For the text-containing cell, return its midpoint in (X, Y) coordinate format. 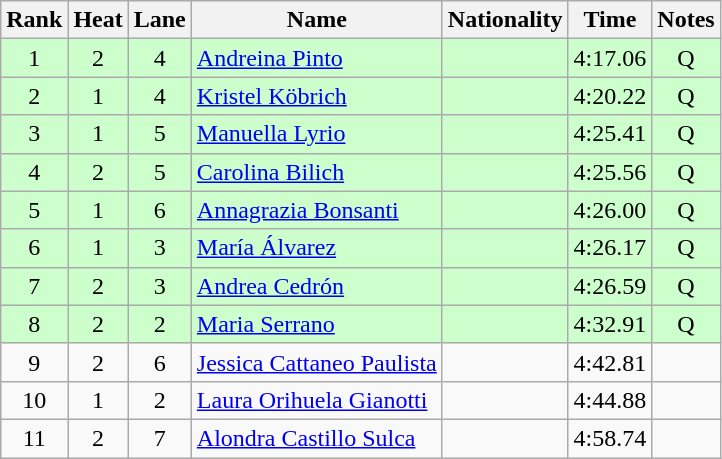
Laura Orihuela Gianotti (316, 400)
4:26.00 (610, 210)
Jessica Cattaneo Paulista (316, 362)
4:25.41 (610, 134)
4:25.56 (610, 172)
Nationality (505, 20)
10 (34, 400)
4:20.22 (610, 96)
11 (34, 438)
Andreina Pinto (316, 58)
4:58.74 (610, 438)
Time (610, 20)
Andrea Cedrón (316, 286)
Maria Serrano (316, 324)
4:42.81 (610, 362)
Alondra Castillo Sulca (316, 438)
9 (34, 362)
Rank (34, 20)
4:17.06 (610, 58)
4:44.88 (610, 400)
4:26.59 (610, 286)
Heat (98, 20)
Carolina Bilich (316, 172)
Name (316, 20)
María Álvarez (316, 248)
4:26.17 (610, 248)
Kristel Köbrich (316, 96)
Manuella Lyrio (316, 134)
4:32.91 (610, 324)
8 (34, 324)
Lane (160, 20)
Notes (686, 20)
Annagrazia Bonsanti (316, 210)
